Pinpoint the cell where the given text exists, returning its (x, y) midpoint coordinate. 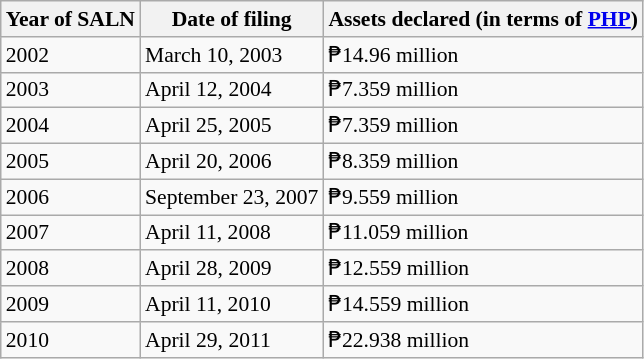
April 11, 2008 (232, 233)
April 20, 2006 (232, 162)
April 11, 2010 (232, 304)
₱14.96 million (483, 55)
April 28, 2009 (232, 269)
₱14.559 million (483, 304)
2008 (70, 269)
September 23, 2007 (232, 197)
April 29, 2011 (232, 340)
Assets declared (in terms of PHP) (483, 19)
2007 (70, 233)
2004 (70, 126)
₱22.938 million (483, 340)
2010 (70, 340)
2005 (70, 162)
₱9.559 million (483, 197)
₱12.559 million (483, 269)
April 12, 2004 (232, 90)
Year of SALN (70, 19)
₱11.059 million (483, 233)
Date of filing (232, 19)
March 10, 2003 (232, 55)
2006 (70, 197)
2002 (70, 55)
₱8.359 million (483, 162)
2003 (70, 90)
April 25, 2005 (232, 126)
2009 (70, 304)
